Detect which cell encompasses the target text, then output its [x, y] center coordinate. 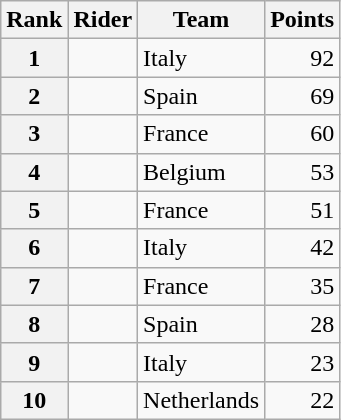
60 [302, 134]
3 [34, 134]
69 [302, 96]
22 [302, 400]
6 [34, 248]
23 [302, 362]
5 [34, 210]
4 [34, 172]
28 [302, 324]
Belgium [202, 172]
1 [34, 58]
10 [34, 400]
Points [302, 20]
Rank [34, 20]
7 [34, 286]
42 [302, 248]
51 [302, 210]
Netherlands [202, 400]
35 [302, 286]
Team [202, 20]
9 [34, 362]
53 [302, 172]
2 [34, 96]
8 [34, 324]
92 [302, 58]
Rider [103, 20]
